Extract the [X, Y] coordinate from the center of the cell holding the provided text.  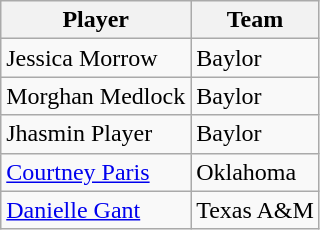
Morghan Medlock [96, 96]
Courtney Paris [96, 172]
Jhasmin Player [96, 134]
Player [96, 20]
Texas A&M [256, 210]
Oklahoma [256, 172]
Team [256, 20]
Jessica Morrow [96, 58]
Danielle Gant [96, 210]
